From the cell containing the given text, extract its center point as (x, y) coordinate. 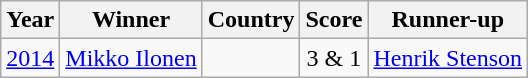
Year (30, 20)
Country (251, 20)
Winner (131, 20)
Runner-up (448, 20)
Mikko Ilonen (131, 58)
3 & 1 (334, 58)
Henrik Stenson (448, 58)
Score (334, 20)
2014 (30, 58)
